Detect which cell encompasses the target text, then output its (x, y) center coordinate. 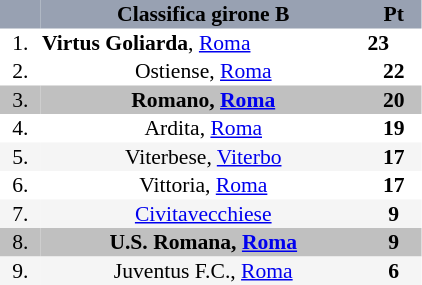
Civitavecchiese (203, 214)
9. (20, 270)
5. (20, 156)
4. (20, 128)
7. (20, 214)
Ardita, Roma (203, 128)
Juventus F.C., Roma (203, 270)
20 (394, 100)
1. (20, 42)
6. (20, 185)
23 (394, 42)
6 (394, 270)
22 (394, 71)
2. (20, 71)
Vittoria, Roma (203, 185)
3. (20, 100)
Pt (394, 14)
Viterbese, Viterbo (203, 156)
U.S. Romana, Roma (203, 242)
19 (394, 128)
Romano, Roma (203, 100)
Ostiense, Roma (203, 71)
Classifica girone B (203, 14)
8. (20, 242)
Virtus Goliarda, Roma (203, 42)
